Identify which cell holds the provided text, then report its (X, Y) central coordinate. 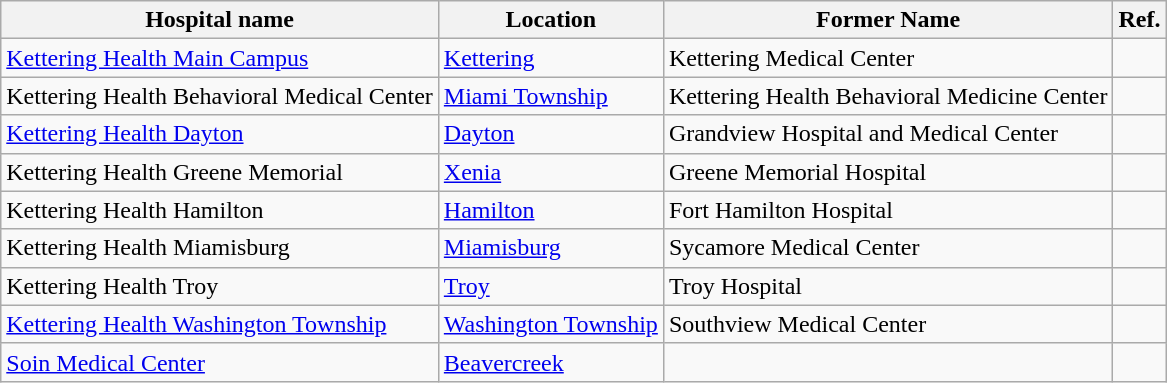
Sycamore Medical Center (888, 248)
Ref. (1140, 20)
Kettering Medical Center (888, 58)
Miamisburg (550, 248)
Kettering Health Behavioral Medical Center (220, 96)
Kettering Health Greene Memorial (220, 172)
Fort Hamilton Hospital (888, 210)
Location (550, 20)
Beavercreek (550, 362)
Kettering Health Washington Township (220, 324)
Kettering Health Main Campus (220, 58)
Southview Medical Center (888, 324)
Kettering Health Miamisburg (220, 248)
Xenia (550, 172)
Troy Hospital (888, 286)
Former Name (888, 20)
Hospital name (220, 20)
Greene Memorial Hospital (888, 172)
Hamilton (550, 210)
Kettering Health Hamilton (220, 210)
Kettering Health Behavioral Medicine Center (888, 96)
Grandview Hospital and Medical Center (888, 134)
Washington Township (550, 324)
Soin Medical Center (220, 362)
Kettering Health Dayton (220, 134)
Troy (550, 286)
Dayton (550, 134)
Kettering (550, 58)
Miami Township (550, 96)
Kettering Health Troy (220, 286)
